Return (x, y) of the center of cell containing provided text 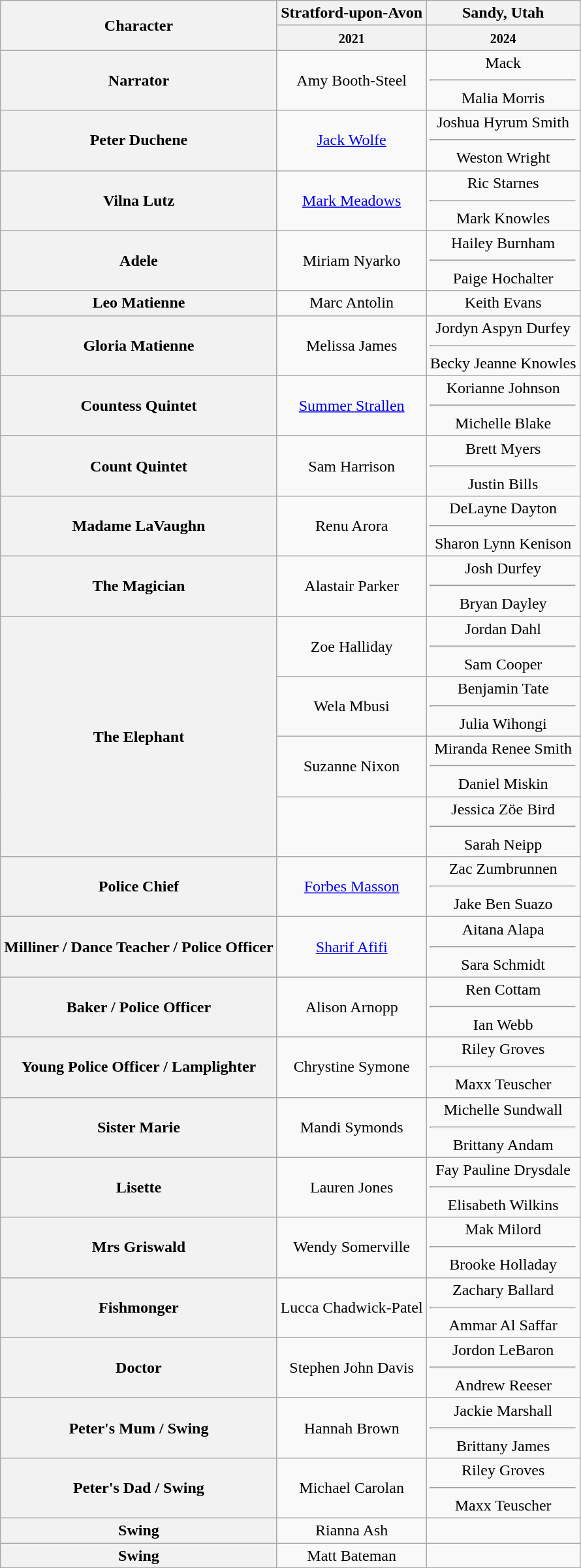
Suzanne Nixon (351, 767)
2021 (351, 38)
Milliner / Dance Teacher / Police Officer (138, 947)
Summer Strallen (351, 406)
Vilna Lutz (138, 200)
Jordon LeBaronAndrew Reeser (503, 1368)
Jordyn Aspyn DurfeyBecky Jeanne Knowles (503, 345)
Melissa James (351, 345)
Josh DurfeyBryan Dayley (503, 586)
Wendy Somerville (351, 1247)
Ren CottamIan Webb (503, 1007)
Baker / Police Officer (138, 1007)
Madame LaVaughn (138, 526)
Wela Mbusi (351, 707)
Police Chief (138, 887)
DeLayne DaytonSharon Lynn Kenison (503, 526)
Marc Antolin (351, 303)
Fishmonger (138, 1307)
Stephen John Davis (351, 1368)
Brett MyersJustin Bills (503, 466)
Aitana AlapaSara Schmidt (503, 947)
Jordan DahlSam Cooper (503, 647)
Mandi Symonds (351, 1127)
Lucca Chadwick-Patel (351, 1307)
The Elephant (138, 737)
Fay Pauline DrysdaleElisabeth Wilkins (503, 1187)
Matt Bateman (351, 1555)
Jackie MarshallBrittany James (503, 1428)
Character (138, 25)
Rianna Ash (351, 1530)
Adele (138, 261)
Mark Meadows (351, 200)
Mak MilordBrooke Holladay (503, 1247)
Peter Duchene (138, 140)
Miriam Nyarko (351, 261)
Leo Matienne (138, 303)
Korianne JohnsonMichelle Blake (503, 406)
Zachary BallardAmmar Al Saffar (503, 1307)
Gloria Matienne (138, 345)
MackMalia Morris (503, 80)
The Magician (138, 586)
Peter's Mum / Swing (138, 1428)
Countess Quintet (138, 406)
Sandy, Utah (503, 13)
Joshua Hyrum SmithWeston Wright (503, 140)
Alison Arnopp (351, 1007)
Miranda Renee SmithDaniel Miskin (503, 767)
Sharif Afifi (351, 947)
Lisette (138, 1187)
Benjamin TateJulia Wihongi (503, 707)
Peter's Dad / Swing (138, 1488)
Renu Arora (351, 526)
Hannah Brown (351, 1428)
Lauren Jones (351, 1187)
Count Quintet (138, 466)
Michelle SundwallBrittany Andam (503, 1127)
Michael Carolan (351, 1488)
Sam Harrison (351, 466)
Narrator (138, 80)
Jessica Zöe BirdSarah Neipp (503, 827)
Chrystine Symone (351, 1067)
2024 (503, 38)
Jack Wolfe (351, 140)
Stratford-upon-Avon (351, 13)
Young Police Officer / Lamplighter (138, 1067)
Alastair Parker (351, 586)
Doctor (138, 1368)
Zoe Halliday (351, 647)
Ric StarnesMark Knowles (503, 200)
Mrs Griswald (138, 1247)
Sister Marie (138, 1127)
Zac ZumbrunnenJake Ben Suazo (503, 887)
Amy Booth-Steel (351, 80)
Keith Evans (503, 303)
Forbes Masson (351, 887)
Hailey BurnhamPaige Hochalter (503, 261)
